Provide the [x, y] coordinate of the cell's center where the given text is located.  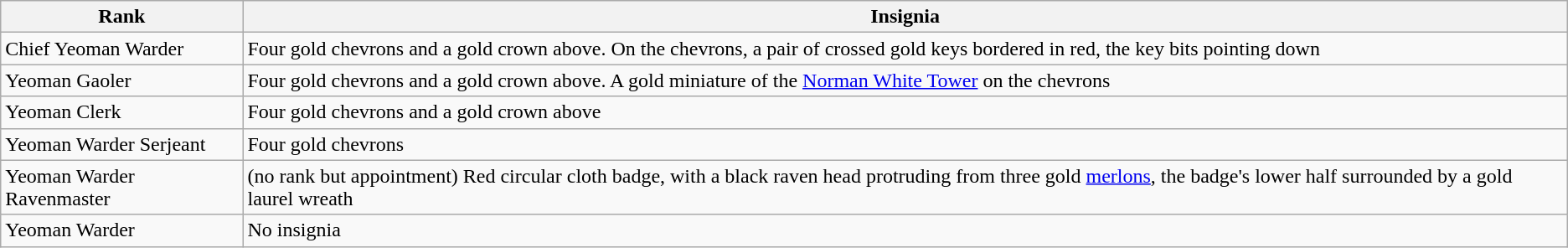
Four gold chevrons and a gold crown above [905, 112]
Yeoman Clerk [122, 112]
Four gold chevrons and a gold crown above. A gold miniature of the Norman White Tower on the chevrons [905, 80]
Four gold chevrons and a gold crown above. On the chevrons, a pair of crossed gold keys bordered in red, the key bits pointing down [905, 49]
Rank [122, 17]
Yeoman Warder Serjeant [122, 144]
Yeoman Warder [122, 230]
Yeoman Gaoler [122, 80]
Insignia [905, 17]
Yeoman Warder Ravenmaster [122, 188]
No insignia [905, 230]
Chief Yeoman Warder [122, 49]
Four gold chevrons [905, 144]
